Identify which cell holds the provided text, then report its (X, Y) central coordinate. 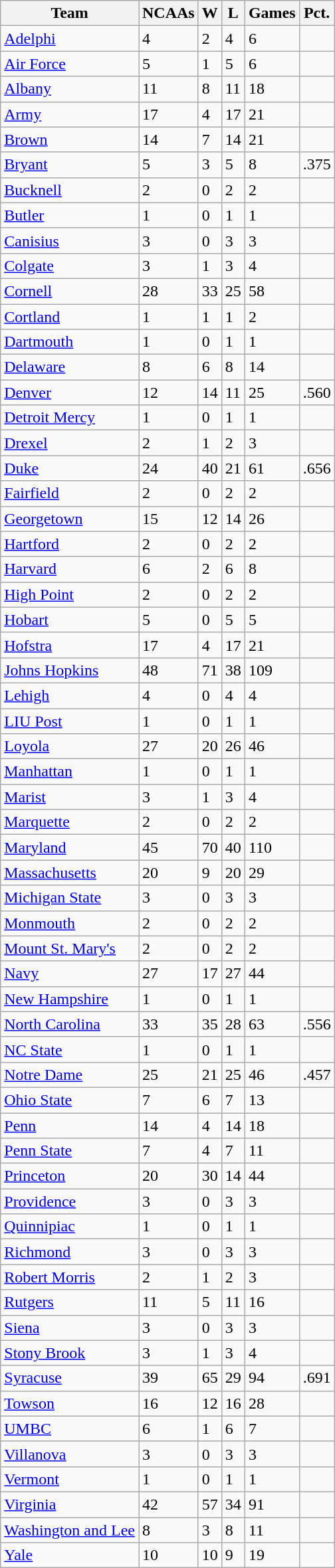
Richmond (70, 1252)
Massachusetts (70, 873)
Mount St. Mary's (70, 948)
NCAAs (168, 13)
Vermont (70, 1479)
Hobart (70, 620)
Robert Morris (70, 1277)
.375 (316, 165)
Siena (70, 1328)
65 (210, 1378)
Pct. (316, 13)
Army (70, 114)
.556 (316, 1024)
Lehigh (70, 695)
Navy (70, 974)
Bucknell (70, 190)
Georgetown (70, 519)
Adelphi (70, 39)
New Hampshire (70, 999)
Maryland (70, 847)
Penn (70, 1126)
.656 (316, 468)
42 (168, 1504)
.560 (316, 392)
Towson (70, 1403)
W (210, 13)
Johns Hopkins (70, 670)
Colgate (70, 266)
Air Force (70, 64)
19 (272, 1555)
Virginia (70, 1504)
North Carolina (70, 1024)
NC State (70, 1049)
Delaware (70, 367)
35 (210, 1024)
Games (272, 13)
70 (210, 847)
Princeton (70, 1176)
Quinnipiac (70, 1227)
Marquette (70, 822)
Team (70, 13)
Dartmouth (70, 342)
High Point (70, 594)
Marist (70, 797)
Albany (70, 89)
71 (210, 670)
110 (272, 847)
30 (210, 1176)
Cornell (70, 291)
Hofstra (70, 645)
91 (272, 1504)
Michigan State (70, 898)
34 (233, 1504)
Bryant (70, 165)
Denver (70, 392)
Canisius (70, 240)
Detroit Mercy (70, 418)
109 (272, 670)
45 (168, 847)
Villanova (70, 1454)
13 (272, 1100)
Ohio State (70, 1100)
Monmouth (70, 923)
39 (168, 1378)
94 (272, 1378)
LIU Post (70, 721)
24 (168, 468)
Harvard (70, 569)
57 (210, 1504)
UMBC (70, 1429)
Brown (70, 139)
63 (272, 1024)
Penn State (70, 1151)
Fairfield (70, 493)
Butler (70, 215)
Notre Dame (70, 1075)
38 (233, 670)
Stony Brook (70, 1353)
.457 (316, 1075)
Syracuse (70, 1378)
Cortland (70, 317)
Yale (70, 1555)
Manhattan (70, 772)
Duke (70, 468)
Drexel (70, 443)
48 (168, 670)
L (233, 13)
Hartford (70, 544)
Loyola (70, 746)
15 (168, 519)
Rutgers (70, 1302)
Washington and Lee (70, 1529)
.691 (316, 1378)
Providence (70, 1201)
61 (272, 468)
58 (272, 291)
